From the cell containing the given text, extract its center point as [X, Y] coordinate. 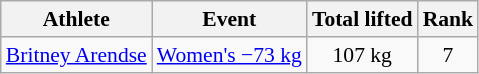
Rank [448, 19]
7 [448, 55]
Total lifted [362, 19]
Britney Arendse [76, 55]
Athlete [76, 19]
107 kg [362, 55]
Event [230, 19]
Women's −73 kg [230, 55]
